Search for the cell housing the specified text and yield its (X, Y) center coordinate. 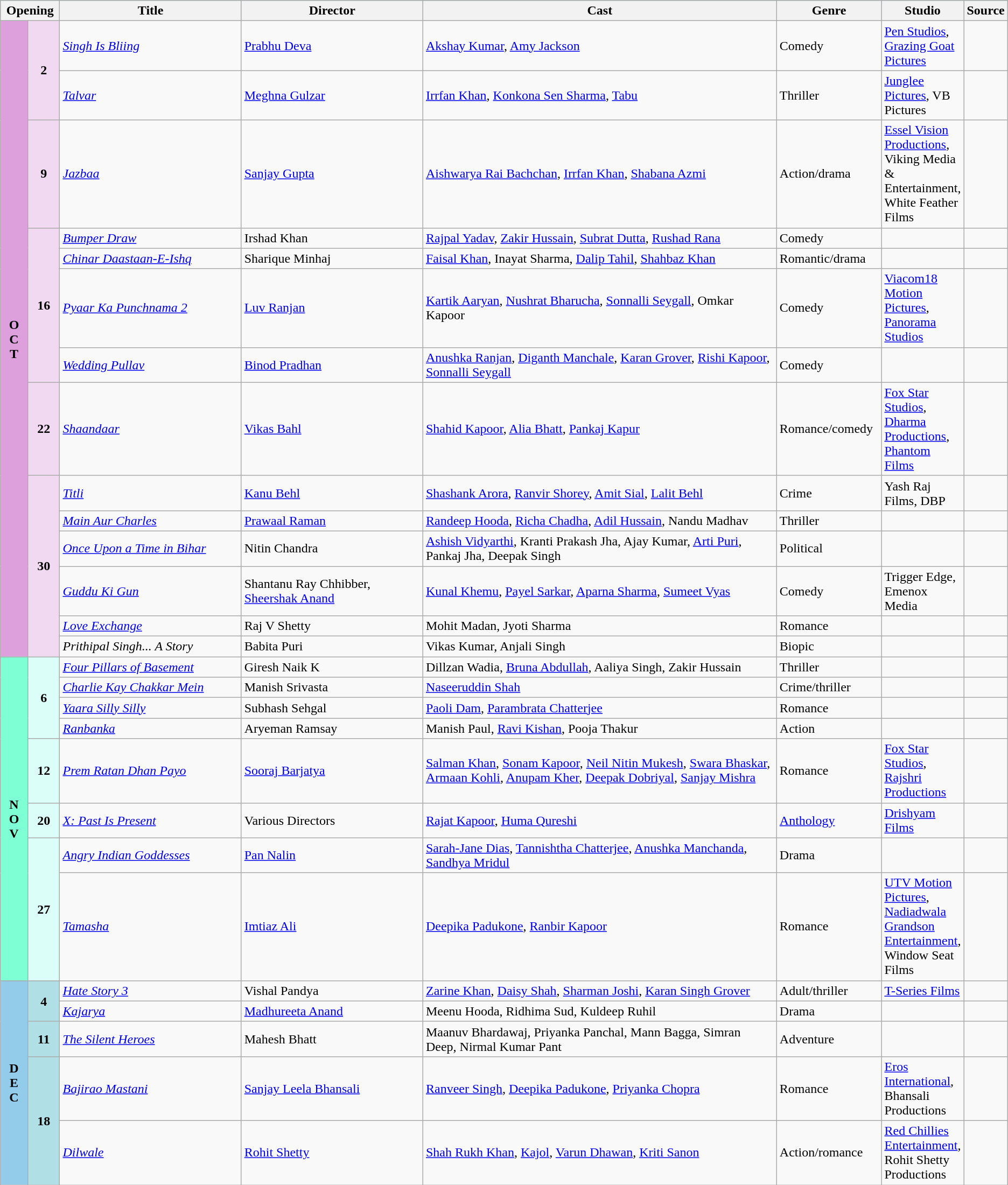
Vishal Pandya (332, 991)
Shahid Kapoor, Alia Bhatt, Pankaj Kapur (600, 429)
Singh Is Bliing (151, 46)
Rajpal Yadav, Zakir Hussain, Subrat Dutta, Rushad Rana (600, 238)
Ranbanka (151, 728)
4 (44, 1001)
Sarah-Jane Dias, Tannishtha Chatterjee, Anushka Manchanda, Sandhya Mridul (600, 855)
Main Aur Charles (151, 521)
T-Series Films (923, 991)
The Silent Heroes (151, 1039)
Drishyam Films (923, 821)
Irshad Khan (332, 238)
Babita Puri (332, 647)
Subhash Sehgal (332, 708)
Irrfan Khan, Konkona Sen Sharma, Tabu (600, 95)
Action/drama (829, 174)
Chinar Daastaan-E-Ishq (151, 258)
Naseeruddin Shah (600, 688)
Prem Ratan Dhan Payo (151, 771)
UTV Motion Pictures, Nadiadwala Grandson Entertainment, Window Seat Films (923, 927)
Giresh Naik K (332, 667)
Source (985, 11)
Once Upon a Time in Bihar (151, 548)
Vikas Bahl (332, 429)
6 (44, 698)
Love Exchange (151, 626)
2 (44, 71)
Faisal Khan, Inayat Sharma, Dalip Tahil, Shahbaz Khan (600, 258)
Shashank Arora, Ranvir Shorey, Amit Sial, Lalit Behl (600, 493)
Raj V Shetty (332, 626)
OCT (14, 339)
Eros International, Bhansali Productions (923, 1089)
Tamasha (151, 927)
Yaara Silly Silly (151, 708)
Action (829, 728)
NOV (14, 819)
20 (44, 821)
Deepika Padukone, Ranbir Kapoor (600, 927)
Shantanu Ray Chhibber, Sheershak Anand (332, 591)
Yash Raj Films, DBP (923, 493)
Title (151, 11)
Kartik Aaryan, Nushrat Bharucha, Sonnalli Seygall, Omkar Kapoor (600, 308)
27 (44, 909)
Ranveer Singh, Deepika Padukone, Priyanka Chopra (600, 1089)
Crime (829, 493)
DEC (14, 1082)
Kajarya (151, 1011)
Essel Vision Productions, Viking Media & Entertainment, White Feather Films (923, 174)
Cast (600, 11)
Binod Pradhan (332, 365)
Trigger Edge, Emenox Media (923, 591)
Bajirao Mastani (151, 1089)
Zarine Khan, Daisy Shah, Sharman Joshi, Karan Singh Grover (600, 991)
Kunal Khemu, Payel Sarkar, Aparna Sharma, Sumeet Vyas (600, 591)
Guddu Ki Gun (151, 591)
Paoli Dam, Parambrata Chatterjee (600, 708)
Shaandaar (151, 429)
Charlie Kay Chakkar Mein (151, 688)
Aishwarya Rai Bachchan, Irrfan Khan, Shabana Azmi (600, 174)
Director (332, 11)
Akshay Kumar, Amy Jackson (600, 46)
Adventure (829, 1039)
Sooraj Barjatya (332, 771)
Ashish Vidyarthi, Kranti Prakash Jha, Ajay Kumar, Arti Puri, Pankaj Jha, Deepak Singh (600, 548)
Junglee Pictures, VB Pictures (923, 95)
Bumper Draw (151, 238)
Talvar (151, 95)
Luv Ranjan (332, 308)
Madhureeta Anand (332, 1011)
Viacom18 Motion Pictures, Panorama Studios (923, 308)
Rohit Shetty (332, 1152)
Aryeman Ramsay (332, 728)
Wedding Pullav (151, 365)
Sanjay Leela Bhansali (332, 1089)
11 (44, 1039)
Romantic/drama (829, 258)
X: Past Is Present (151, 821)
Sanjay Gupta (332, 174)
Political (829, 548)
Pan Nalin (332, 855)
9 (44, 174)
Sharique Minhaj (332, 258)
Romance/comedy (829, 429)
Mohit Madan, Jyoti Sharma (600, 626)
Hate Story 3 (151, 991)
Meenu Hooda, Ridhima Sud, Kuldeep Ruhil (600, 1011)
18 (44, 1120)
Manish Srivasta (332, 688)
Pyaar Ka Punchnama 2 (151, 308)
Imtiaz Ali (332, 927)
Meghna Gulzar (332, 95)
Anthology (829, 821)
12 (44, 771)
Shah Rukh Khan, Kajol, Varun Dhawan, Kriti Sanon (600, 1152)
Prabhu Deva (332, 46)
Biopic (829, 647)
Fox Star Studios, Dharma Productions, Phantom Films (923, 429)
Studio (923, 11)
Salman Khan, Sonam Kapoor, Neil Nitin Mukesh, Swara Bhaskar, Armaan Kohli, Anupam Kher, Deepak Dobriyal, Sanjay Mishra (600, 771)
Mahesh Bhatt (332, 1039)
Maanuv Bhardawaj, Priyanka Panchal, Mann Bagga, Simran Deep, Nirmal Kumar Pant (600, 1039)
Rajat Kapoor, Huma Qureshi (600, 821)
Nitin Chandra (332, 548)
30 (44, 566)
Dillzan Wadia, Bruna Abdullah, Aaliya Singh, Zakir Hussain (600, 667)
Jazbaa (151, 174)
Pen Studios, Grazing Goat Pictures (923, 46)
16 (44, 305)
22 (44, 429)
Dilwale (151, 1152)
Red Chillies Entertainment, Rohit Shetty Productions (923, 1152)
Crime/thriller (829, 688)
Prithipal Singh... A Story (151, 647)
Manish Paul, Ravi Kishan, Pooja Thakur (600, 728)
Anushka Ranjan, Diganth Manchale, Karan Grover, Rishi Kapoor, Sonnalli Seygall (600, 365)
Titli (151, 493)
Various Directors (332, 821)
Prawaal Raman (332, 521)
Fox Star Studios, Rajshri Productions (923, 771)
Opening (30, 11)
Angry Indian Goddesses (151, 855)
Vikas Kumar, Anjali Singh (600, 647)
Genre (829, 11)
Adult/thriller (829, 991)
Kanu Behl (332, 493)
Action/romance (829, 1152)
Randeep Hooda, Richa Chadha, Adil Hussain, Nandu Madhav (600, 521)
Four Pillars of Basement (151, 667)
